Return (X, Y) of the center of cell containing provided text 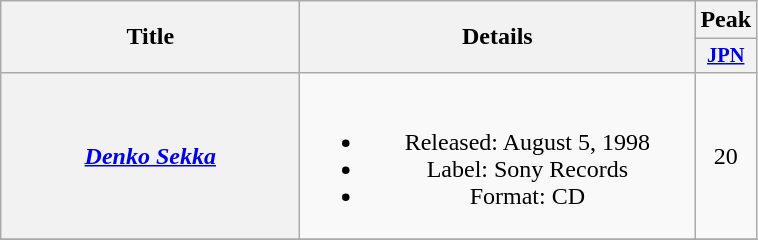
20 (726, 156)
Peak (726, 20)
Released: August 5, 1998Label: Sony RecordsFormat: CD (498, 156)
JPN (726, 56)
Denko Sekka (150, 156)
Details (498, 37)
Title (150, 37)
